Locate the cell with the specified text and output its [x, y] center coordinate. 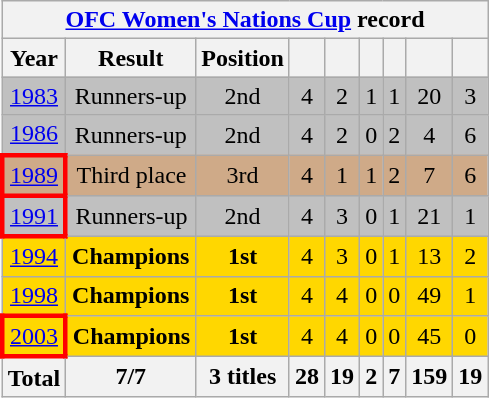
20 [430, 96]
Year [34, 58]
Third place [131, 174]
OFC Women's Nations Cup record [245, 20]
1986 [34, 135]
28 [306, 377]
2003 [34, 336]
1991 [34, 216]
Position [243, 58]
3 titles [243, 377]
1989 [34, 174]
13 [430, 257]
49 [430, 296]
1983 [34, 96]
21 [430, 216]
7/7 [131, 377]
Result [131, 58]
3rd [243, 174]
159 [430, 377]
1998 [34, 296]
1994 [34, 257]
45 [430, 336]
Total [34, 377]
